Output the [X, Y] coordinate of the center of the cell containing the given text.  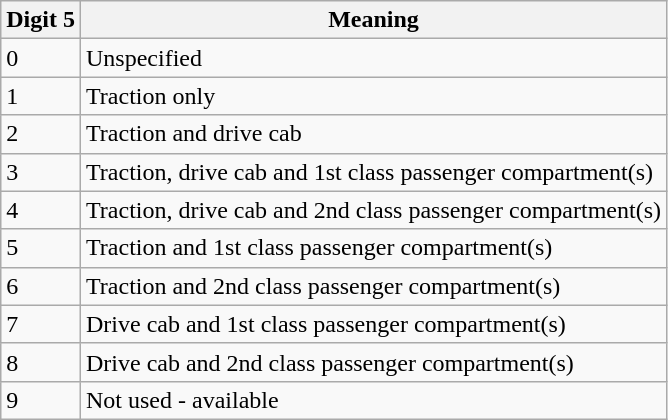
Drive cab and 2nd class passenger compartment(s) [373, 362]
7 [41, 324]
8 [41, 362]
1 [41, 96]
5 [41, 248]
Traction and 1st class passenger compartment(s) [373, 248]
Not used - available [373, 400]
Drive cab and 1st class passenger compartment(s) [373, 324]
4 [41, 210]
0 [41, 58]
Traction, drive cab and 1st class passenger compartment(s) [373, 172]
2 [41, 134]
Unspecified [373, 58]
9 [41, 400]
Traction and 2nd class passenger compartment(s) [373, 286]
Traction and drive cab [373, 134]
Digit 5 [41, 20]
6 [41, 286]
Traction only [373, 96]
Traction, drive cab and 2nd class passenger compartment(s) [373, 210]
Meaning [373, 20]
3 [41, 172]
